Provide the [X, Y] coordinate of the cell's center where the given text is located.  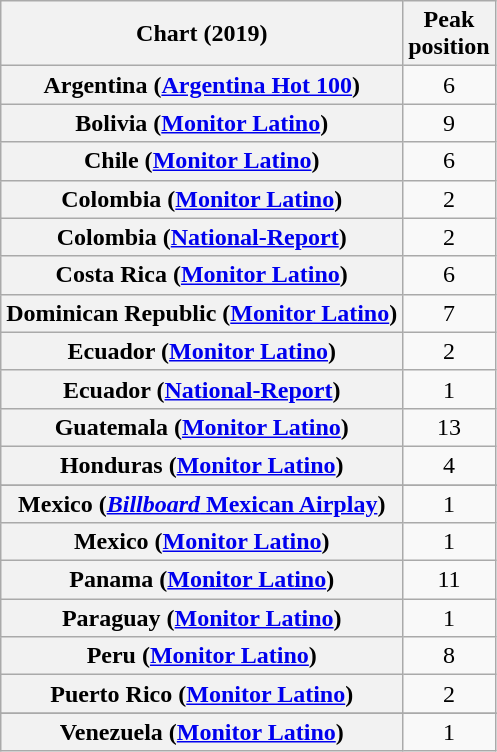
Mexico (Monitor Latino) [202, 542]
Chart (2019) [202, 34]
9 [449, 123]
Peakposition [449, 34]
Paraguay (Monitor Latino) [202, 618]
Mexico (Billboard Mexican Airplay) [202, 503]
Ecuador (National-Report) [202, 389]
13 [449, 427]
Venezuela (Monitor Latino) [202, 732]
11 [449, 580]
Guatemala (Monitor Latino) [202, 427]
Colombia (Monitor Latino) [202, 199]
Argentina (Argentina Hot 100) [202, 85]
Honduras (Monitor Latino) [202, 465]
Bolivia (Monitor Latino) [202, 123]
Puerto Rico (Monitor Latino) [202, 694]
Chile (Monitor Latino) [202, 161]
Peru (Monitor Latino) [202, 656]
Colombia (National-Report) [202, 237]
Dominican Republic (Monitor Latino) [202, 313]
Panama (Monitor Latino) [202, 580]
4 [449, 465]
Ecuador (Monitor Latino) [202, 351]
Costa Rica (Monitor Latino) [202, 275]
8 [449, 656]
7 [449, 313]
